Search for the cell housing the specified text and yield its [X, Y] center coordinate. 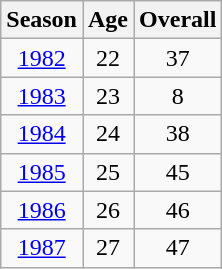
26 [108, 210]
24 [108, 134]
23 [108, 96]
45 [178, 172]
1982 [42, 58]
46 [178, 210]
1987 [42, 248]
Overall [178, 20]
Age [108, 20]
1986 [42, 210]
8 [178, 96]
37 [178, 58]
1984 [42, 134]
25 [108, 172]
1985 [42, 172]
22 [108, 58]
38 [178, 134]
1983 [42, 96]
47 [178, 248]
27 [108, 248]
Season [42, 20]
